Pinpoint the cell where the given text exists, returning its (X, Y) midpoint coordinate. 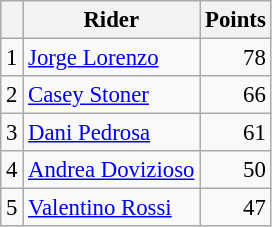
2 (12, 95)
Andrea Dovizioso (112, 170)
47 (236, 208)
Dani Pedrosa (112, 133)
Rider (112, 20)
Valentino Rossi (112, 208)
Casey Stoner (112, 95)
4 (12, 170)
3 (12, 133)
Jorge Lorenzo (112, 58)
61 (236, 133)
66 (236, 95)
1 (12, 58)
50 (236, 170)
5 (12, 208)
Points (236, 20)
78 (236, 58)
